Find where the given text appears and provide that cell's center as [X, Y] coordinate. 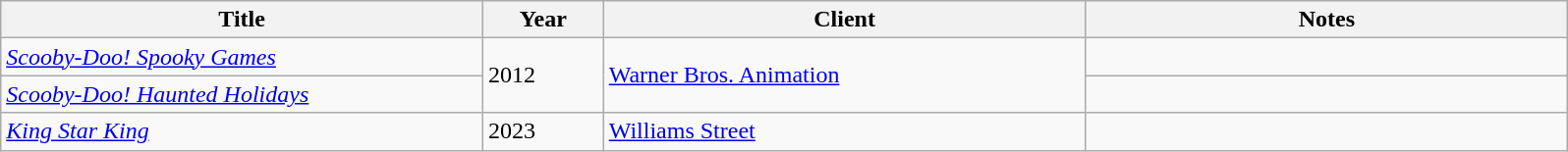
Williams Street [845, 131]
Scooby-Doo! Spooky Games [242, 57]
Warner Bros. Animation [845, 76]
2012 [544, 76]
Client [845, 20]
Scooby-Doo! Haunted Holidays [242, 94]
King Star King [242, 131]
2023 [544, 131]
Year [544, 20]
Title [242, 20]
Notes [1326, 20]
